Capture the cell that displays the provided text and extract its (x, y) central coordinate. 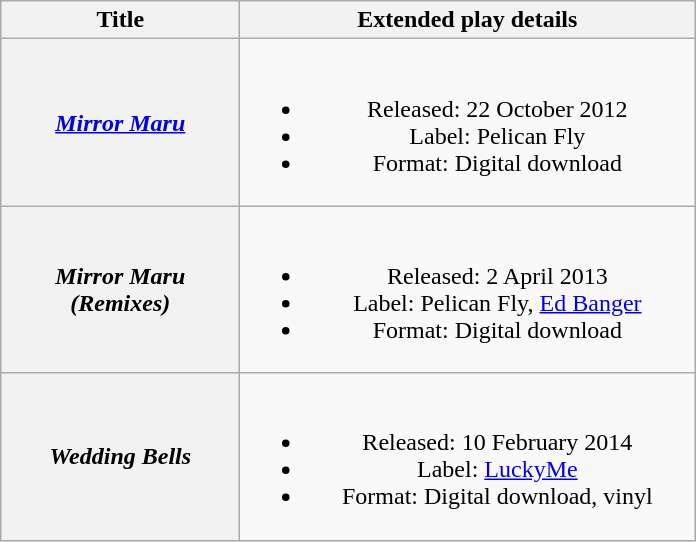
Released: 10 February 2014Label: LuckyMeFormat: Digital download, vinyl (468, 456)
Extended play details (468, 20)
Released: 2 April 2013Label: Pelican Fly, Ed BangerFormat: Digital download (468, 290)
Mirror Maru (120, 122)
Title (120, 20)
Released: 22 October 2012Label: Pelican FlyFormat: Digital download (468, 122)
Mirror Maru (Remixes) (120, 290)
Wedding Bells (120, 456)
